Locate the cell with the specified text and output its [X, Y] center coordinate. 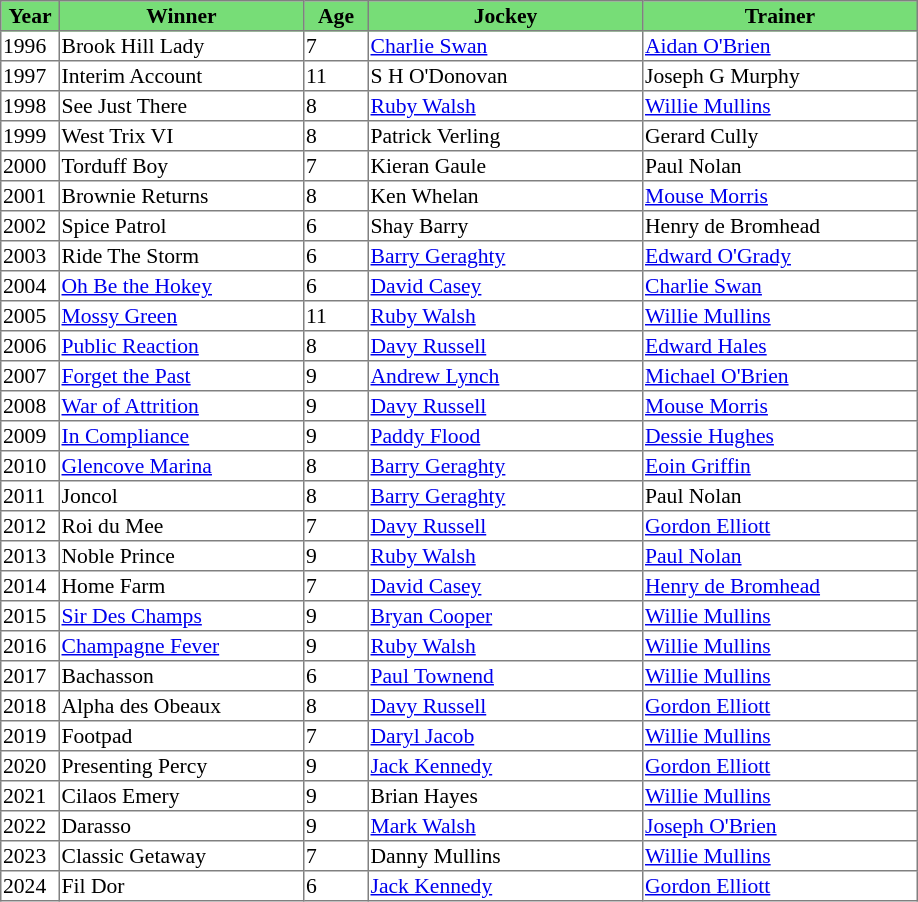
Joseph O'Brien [780, 826]
Patrick Verling [505, 136]
Winner [181, 16]
Torduff Boy [181, 166]
Footpad [181, 736]
2011 [30, 496]
2015 [30, 616]
Home Farm [181, 586]
2006 [30, 346]
2012 [30, 526]
Noble Prince [181, 556]
Year [30, 16]
2021 [30, 796]
2007 [30, 376]
Darasso [181, 826]
2014 [30, 586]
Presenting Percy [181, 766]
Jockey [505, 16]
Age [336, 16]
Edward O'Grady [780, 256]
1999 [30, 136]
2000 [30, 166]
Sir Des Champs [181, 616]
Champagne Fever [181, 646]
2016 [30, 646]
Glencove Marina [181, 466]
Kieran Gaule [505, 166]
Cilaos Emery [181, 796]
Bryan Cooper [505, 616]
2010 [30, 466]
2005 [30, 316]
2017 [30, 676]
Michael O'Brien [780, 376]
Public Reaction [181, 346]
Alpha des Obeaux [181, 706]
Paddy Flood [505, 436]
2018 [30, 706]
Oh Be the Hokey [181, 286]
Bachasson [181, 676]
2023 [30, 856]
Dessie Hughes [780, 436]
2013 [30, 556]
Gerard Cully [780, 136]
Brownie Returns [181, 196]
In Compliance [181, 436]
Interim Account [181, 76]
Trainer [780, 16]
See Just There [181, 106]
2020 [30, 766]
Brian Hayes [505, 796]
2022 [30, 826]
War of Attrition [181, 406]
S H O'Donovan [505, 76]
Brook Hill Lady [181, 46]
Daryl Jacob [505, 736]
2001 [30, 196]
Ride The Storm [181, 256]
Edward Hales [780, 346]
Classic Getaway [181, 856]
2024 [30, 886]
2019 [30, 736]
Forget the Past [181, 376]
1998 [30, 106]
Roi du Mee [181, 526]
Mark Walsh [505, 826]
Mossy Green [181, 316]
West Trix VI [181, 136]
Fil Dor [181, 886]
Joseph G Murphy [780, 76]
Shay Barry [505, 226]
2003 [30, 256]
2004 [30, 286]
2008 [30, 406]
2009 [30, 436]
Danny Mullins [505, 856]
1997 [30, 76]
Paul Townend [505, 676]
2002 [30, 226]
Spice Patrol [181, 226]
Ken Whelan [505, 196]
Aidan O'Brien [780, 46]
Eoin Griffin [780, 466]
Joncol [181, 496]
Andrew Lynch [505, 376]
1996 [30, 46]
